Extract the (x, y) coordinate from the center of the cell holding the provided text.  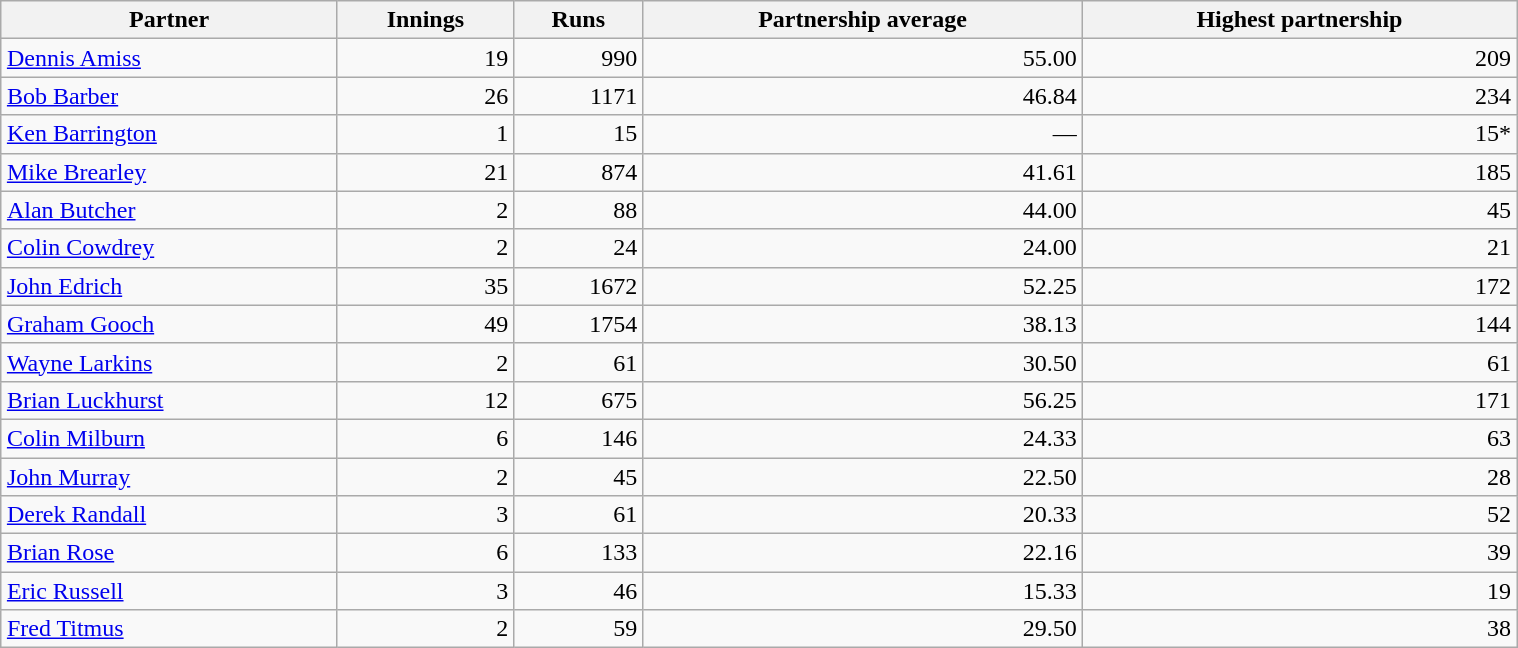
22.50 (863, 477)
59 (578, 629)
172 (1299, 286)
Bob Barber (169, 96)
675 (578, 400)
Innings (426, 20)
38 (1299, 629)
35 (426, 286)
1 (426, 134)
26 (426, 96)
29.50 (863, 629)
15* (1299, 134)
144 (1299, 324)
28 (1299, 477)
Eric Russell (169, 591)
55.00 (863, 58)
24.33 (863, 438)
15 (578, 134)
Partnership average (863, 20)
46 (578, 591)
52.25 (863, 286)
John Edrich (169, 286)
52 (1299, 515)
Colin Milburn (169, 438)
John Murray (169, 477)
56.25 (863, 400)
Brian Luckhurst (169, 400)
39 (1299, 553)
Runs (578, 20)
Derek Randall (169, 515)
171 (1299, 400)
874 (578, 172)
146 (578, 438)
185 (1299, 172)
20.33 (863, 515)
133 (578, 553)
41.61 (863, 172)
— (863, 134)
Mike Brearley (169, 172)
Partner (169, 20)
49 (426, 324)
1171 (578, 96)
Fred Titmus (169, 629)
30.50 (863, 362)
234 (1299, 96)
Dennis Amiss (169, 58)
Brian Rose (169, 553)
44.00 (863, 210)
Colin Cowdrey (169, 248)
1754 (578, 324)
24 (578, 248)
Graham Gooch (169, 324)
46.84 (863, 96)
22.16 (863, 553)
24.00 (863, 248)
63 (1299, 438)
990 (578, 58)
Alan Butcher (169, 210)
Ken Barrington (169, 134)
Wayne Larkins (169, 362)
88 (578, 210)
12 (426, 400)
Highest partnership (1299, 20)
209 (1299, 58)
15.33 (863, 591)
1672 (578, 286)
38.13 (863, 324)
